Determine the [x, y] coordinate at the center of the cell enclosing the given text.  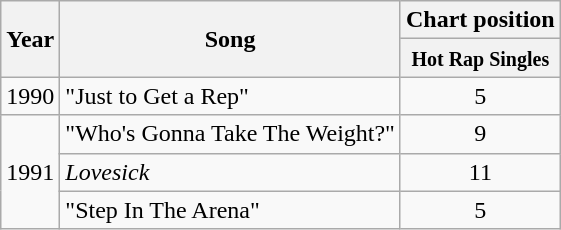
"Just to Get a Rep" [230, 96]
Year [30, 39]
11 [480, 172]
"Step In The Arena" [230, 210]
"Who's Gonna Take The Weight?" [230, 134]
1990 [30, 96]
Hot Rap Singles [480, 58]
Chart position [480, 20]
Lovesick [230, 172]
Song [230, 39]
1991 [30, 172]
9 [480, 134]
